Scan for the cell matching the given text and deliver its [x, y] coordinate at center. 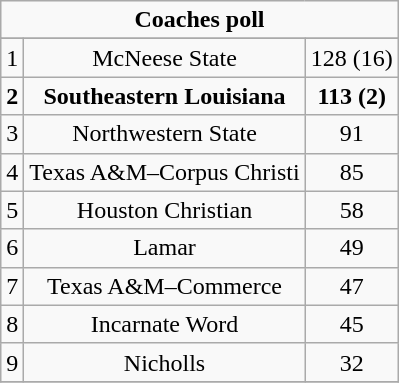
Southeastern Louisiana [164, 96]
3 [12, 134]
Coaches poll [200, 20]
49 [352, 248]
9 [12, 362]
Texas A&M–Commerce [164, 286]
Houston Christian [164, 210]
Nicholls [164, 362]
Northwestern State [164, 134]
113 (2) [352, 96]
1 [12, 58]
47 [352, 286]
8 [12, 324]
5 [12, 210]
Incarnate Word [164, 324]
7 [12, 286]
4 [12, 172]
Texas A&M–Corpus Christi [164, 172]
McNeese State [164, 58]
45 [352, 324]
85 [352, 172]
6 [12, 248]
91 [352, 134]
Lamar [164, 248]
128 (16) [352, 58]
32 [352, 362]
2 [12, 96]
58 [352, 210]
